Provide the [X, Y] coordinate of the cell's center where the given text is located.  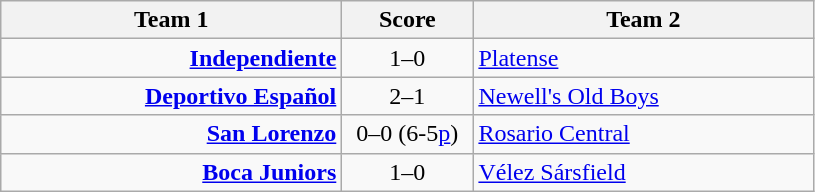
Team 1 [172, 20]
Team 2 [644, 20]
Boca Juniors [172, 172]
Vélez Sársfield [644, 172]
Newell's Old Boys [644, 96]
Rosario Central [644, 134]
Independiente [172, 58]
Score [408, 20]
Platense [644, 58]
Deportivo Español [172, 96]
2–1 [408, 96]
San Lorenzo [172, 134]
0–0 (6-5p) [408, 134]
